Pinpoint the cell where the given text exists, returning its [x, y] midpoint coordinate. 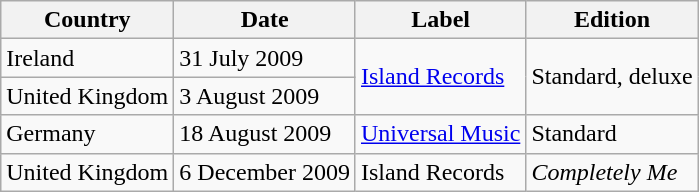
Standard, deluxe [612, 77]
Edition [612, 20]
Standard [612, 134]
3 August 2009 [265, 96]
31 July 2009 [265, 58]
Universal Music [440, 134]
Country [88, 20]
Germany [88, 134]
6 December 2009 [265, 172]
Completely Me [612, 172]
Label [440, 20]
18 August 2009 [265, 134]
Date [265, 20]
Ireland [88, 58]
